Pinpoint the cell where the given text exists, returning its (x, y) midpoint coordinate. 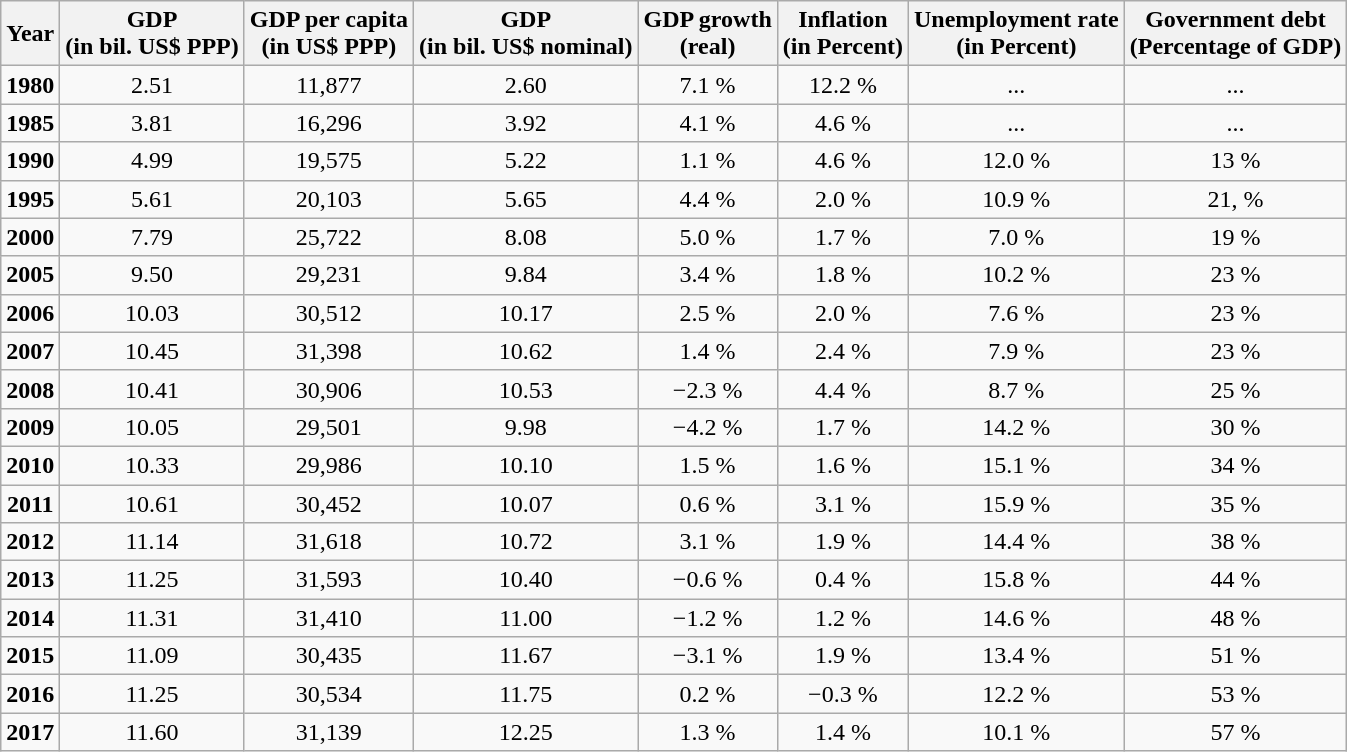
9.84 (526, 275)
29,986 (328, 465)
5.0 % (708, 237)
1.1 % (708, 161)
0.6 % (708, 503)
2.60 (526, 85)
31,410 (328, 618)
10.17 (526, 313)
1980 (30, 85)
30 % (1236, 427)
Government debt(Percentage of GDP) (1236, 34)
2014 (30, 618)
16,296 (328, 123)
35 % (1236, 503)
−0.6 % (708, 580)
7.1 % (708, 85)
31,398 (328, 351)
GDP growth(real) (708, 34)
GDP(in bil. US$ PPP) (152, 34)
1990 (30, 161)
4.1 % (708, 123)
10.62 (526, 351)
10.10 (526, 465)
10.2 % (1017, 275)
11.09 (152, 656)
2.5 % (708, 313)
2008 (30, 389)
10.45 (152, 351)
2013 (30, 580)
25 % (1236, 389)
1.5 % (708, 465)
38 % (1236, 542)
7.79 (152, 237)
10.53 (526, 389)
−0.3 % (842, 694)
−2.3 % (708, 389)
Unemployment rate(in Percent) (1017, 34)
30,534 (328, 694)
Inflation(in Percent) (842, 34)
10.72 (526, 542)
10.07 (526, 503)
30,435 (328, 656)
30,512 (328, 313)
19 % (1236, 237)
20,103 (328, 199)
31,139 (328, 732)
2010 (30, 465)
7.9 % (1017, 351)
1.3 % (708, 732)
12.25 (526, 732)
2000 (30, 237)
48 % (1236, 618)
53 % (1236, 694)
GDP(in bil. US$ nominal) (526, 34)
2.51 (152, 85)
10.05 (152, 427)
11.67 (526, 656)
14.2 % (1017, 427)
30,452 (328, 503)
12.0 % (1017, 161)
11.75 (526, 694)
31,593 (328, 580)
3.81 (152, 123)
2005 (30, 275)
10.33 (152, 465)
2012 (30, 542)
0.2 % (708, 694)
31,618 (328, 542)
30,906 (328, 389)
8.7 % (1017, 389)
11,877 (328, 85)
8.08 (526, 237)
1995 (30, 199)
2006 (30, 313)
2011 (30, 503)
10.03 (152, 313)
10.61 (152, 503)
1.6 % (842, 465)
25,722 (328, 237)
11.60 (152, 732)
2.4 % (842, 351)
44 % (1236, 580)
2017 (30, 732)
1.2 % (842, 618)
10.1 % (1017, 732)
2007 (30, 351)
21, % (1236, 199)
14.6 % (1017, 618)
3.4 % (708, 275)
15.9 % (1017, 503)
−3.1 % (708, 656)
2009 (30, 427)
5.61 (152, 199)
15.8 % (1017, 580)
29,231 (328, 275)
Year (30, 34)
3.92 (526, 123)
4.99 (152, 161)
7.0 % (1017, 237)
9.50 (152, 275)
11.00 (526, 618)
13 % (1236, 161)
−1.2 % (708, 618)
−4.2 % (708, 427)
2015 (30, 656)
11.14 (152, 542)
1985 (30, 123)
10.9 % (1017, 199)
11.31 (152, 618)
51 % (1236, 656)
10.41 (152, 389)
7.6 % (1017, 313)
0.4 % (842, 580)
57 % (1236, 732)
10.40 (526, 580)
13.4 % (1017, 656)
34 % (1236, 465)
1.8 % (842, 275)
5.65 (526, 199)
19,575 (328, 161)
2016 (30, 694)
9.98 (526, 427)
GDP per capita(in US$ PPP) (328, 34)
5.22 (526, 161)
15.1 % (1017, 465)
29,501 (328, 427)
14.4 % (1017, 542)
